Determine the [X, Y] coordinate at the center of the cell enclosing the given text.  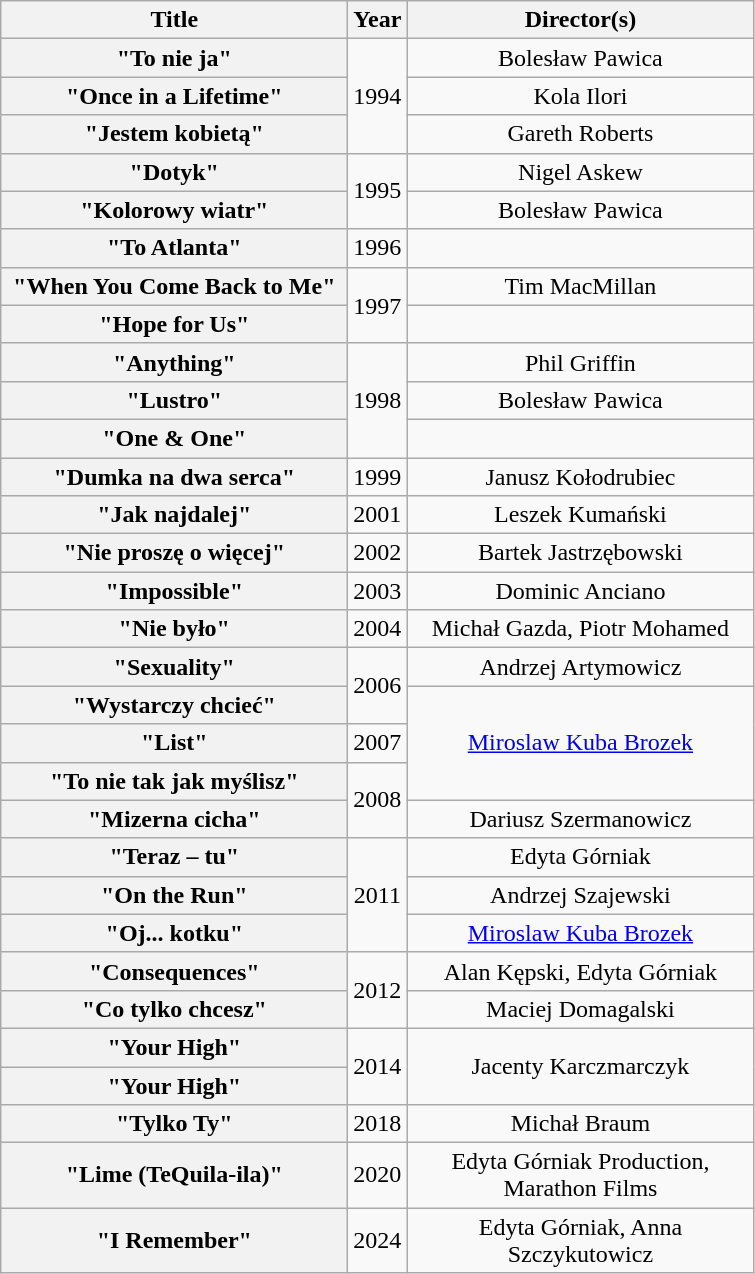
"Anything" [174, 362]
"Wystarczy chcieć" [174, 705]
2004 [378, 629]
Title [174, 20]
Edyta Górniak [580, 857]
2014 [378, 1066]
Leszek Kumański [580, 515]
Year [378, 20]
"To nie tak jak myślisz" [174, 781]
"Nie proszę o więcej" [174, 553]
1997 [378, 305]
1998 [378, 400]
"To nie ja" [174, 58]
"Impossible" [174, 591]
Janusz Kołodrubiec [580, 477]
"Oj... kotku" [174, 933]
1996 [378, 248]
Gareth Roberts [580, 134]
"On the Run" [174, 895]
"Dumka na dwa serca" [174, 477]
2008 [378, 800]
"Sexuality" [174, 667]
"Lime (TeQuila-ila)" [174, 1176]
2024 [378, 1240]
"Hope for Us" [174, 324]
Jacenty Karczmarczyk [580, 1066]
"Mizerna cicha" [174, 819]
"Lustro" [174, 400]
2012 [378, 990]
"When You Come Back to Me" [174, 286]
1999 [378, 477]
Maciej Domagalski [580, 1009]
"To Atlanta" [174, 248]
"Nie było" [174, 629]
Dariusz Szermanowicz [580, 819]
2002 [378, 553]
"Dotyk" [174, 172]
Michał Braum [580, 1124]
"Kolorowy wiatr" [174, 210]
2020 [378, 1176]
2007 [378, 743]
"Co tylko chcesz" [174, 1009]
2003 [378, 591]
Dominic Anciano [580, 591]
1994 [378, 96]
2006 [378, 686]
Director(s) [580, 20]
"Teraz – tu" [174, 857]
"Tylko Ty" [174, 1124]
Phil Griffin [580, 362]
2011 [378, 895]
2001 [378, 515]
"Consequences" [174, 971]
Kola Ilori [580, 96]
Tim MacMillan [580, 286]
Nigel Askew [580, 172]
"Jestem kobietą" [174, 134]
Michał Gazda, Piotr Mohamed [580, 629]
"I Remember" [174, 1240]
1995 [378, 191]
Andrzej Szajewski [580, 895]
Bartek Jastrzębowski [580, 553]
2018 [378, 1124]
Edyta Górniak Production, Marathon Films [580, 1176]
Alan Kępski, Edyta Górniak [580, 971]
Andrzej Artymowicz [580, 667]
"List" [174, 743]
Edyta Górniak, Anna Szczykutowicz [580, 1240]
"Once in a Lifetime" [174, 96]
"One & One" [174, 438]
"Jak najdalej" [174, 515]
